Determine the [X, Y] coordinate at the center of the cell enclosing the given text.  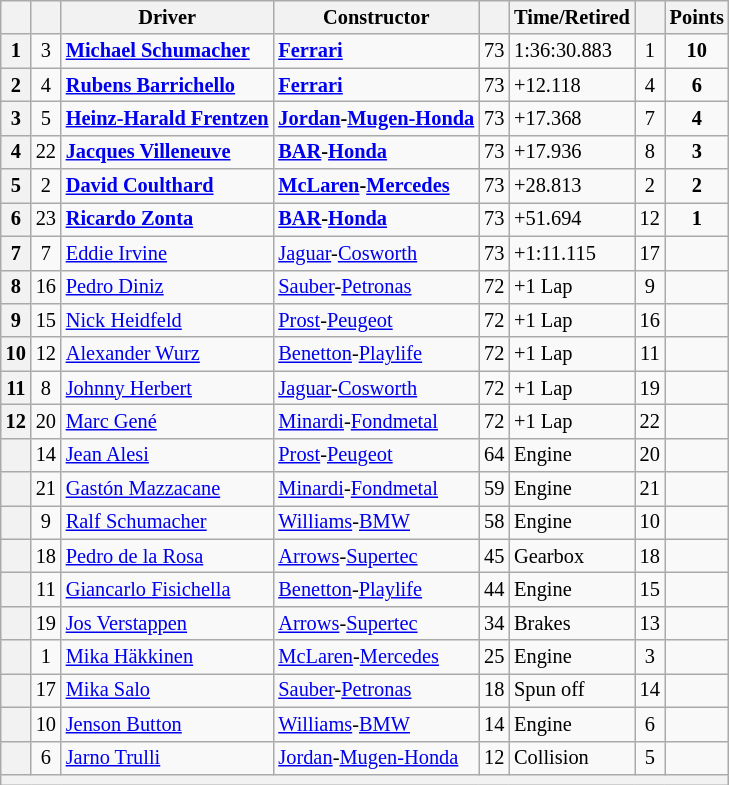
David Coulthard [168, 186]
Michael Schumacher [168, 51]
58 [494, 522]
Driver [168, 17]
Brakes [572, 623]
Jos Verstappen [168, 623]
Collision [572, 758]
Pedro de la Rosa [168, 556]
Ricardo Zonta [168, 219]
+28.813 [572, 186]
25 [494, 657]
Points [697, 17]
44 [494, 589]
34 [494, 623]
Constructor [376, 17]
Spun off [572, 690]
+17.368 [572, 118]
+51.694 [572, 219]
Mika Häkkinen [168, 657]
45 [494, 556]
Rubens Barrichello [168, 85]
59 [494, 489]
Alexander Wurz [168, 354]
64 [494, 455]
Gearbox [572, 556]
Pedro Diniz [168, 287]
Jarno Trulli [168, 758]
Time/Retired [572, 17]
Eddie Irvine [168, 253]
Ralf Schumacher [168, 522]
Gastón Mazzacane [168, 489]
1:36:30.883 [572, 51]
Johnny Herbert [168, 388]
Jenson Button [168, 724]
Marc Gené [168, 421]
Mika Salo [168, 690]
+17.936 [572, 152]
Jacques Villeneuve [168, 152]
23 [46, 219]
+12.118 [572, 85]
Jean Alesi [168, 455]
Heinz-Harald Frentzen [168, 118]
+1:11.115 [572, 253]
Nick Heidfeld [168, 320]
13 [650, 623]
Giancarlo Fisichella [168, 589]
